Pinpoint the cell where the given text exists, returning its [X, Y] midpoint coordinate. 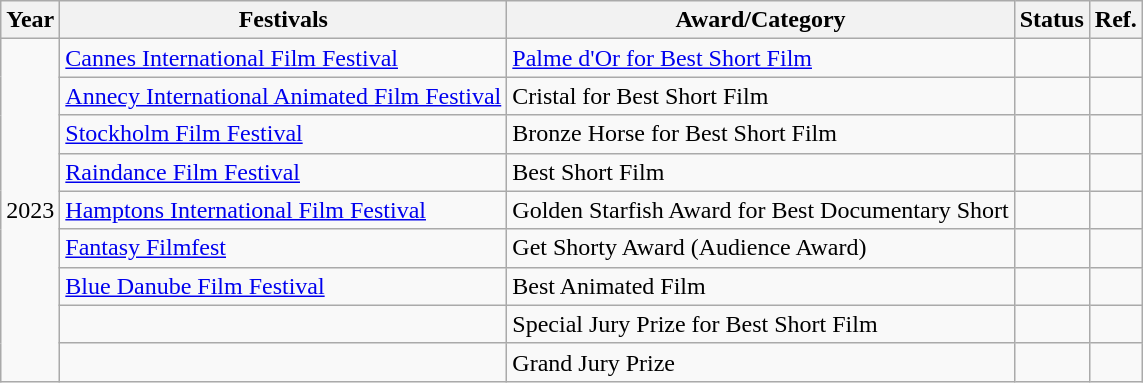
2023 [30, 210]
Get Shorty Award (Audience Award) [760, 248]
Festivals [284, 20]
Cristal for Best Short Film [760, 96]
Fantasy Filmfest [284, 248]
Blue Danube Film Festival [284, 286]
Grand Jury Prize [760, 362]
Cannes International Film Festival [284, 58]
Golden Starfish Award for Best Documentary Short [760, 210]
Status [1052, 20]
Annecy International Animated Film Festival [284, 96]
Best Short Film [760, 172]
Raindance Film Festival [284, 172]
Best Animated Film [760, 286]
Ref. [1116, 20]
Special Jury Prize for Best Short Film [760, 324]
Palme d'Or for Best Short Film [760, 58]
Award/Category [760, 20]
Bronze Horse for Best Short Film [760, 134]
Year [30, 20]
Hamptons International Film Festival [284, 210]
Stockholm Film Festival [284, 134]
